Identify which cell holds the provided text, then report its [X, Y] central coordinate. 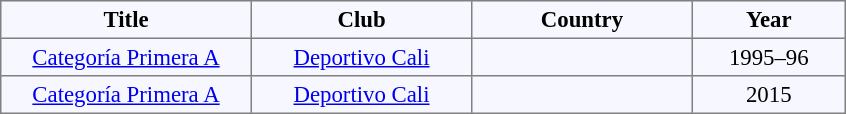
Club [361, 20]
Year [768, 20]
Country [582, 20]
2015 [768, 95]
1995–96 [768, 57]
Title [126, 20]
